Return the [x, y] coordinate for the center point of the cell that contains the specified text.  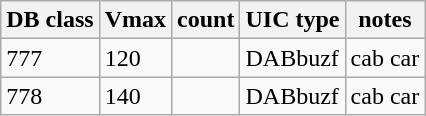
140 [135, 96]
120 [135, 58]
777 [50, 58]
Vmax [135, 20]
UIC type [292, 20]
count [206, 20]
778 [50, 96]
DB class [50, 20]
notes [385, 20]
